Find where the given text appears and provide that cell's center as [X, Y] coordinate. 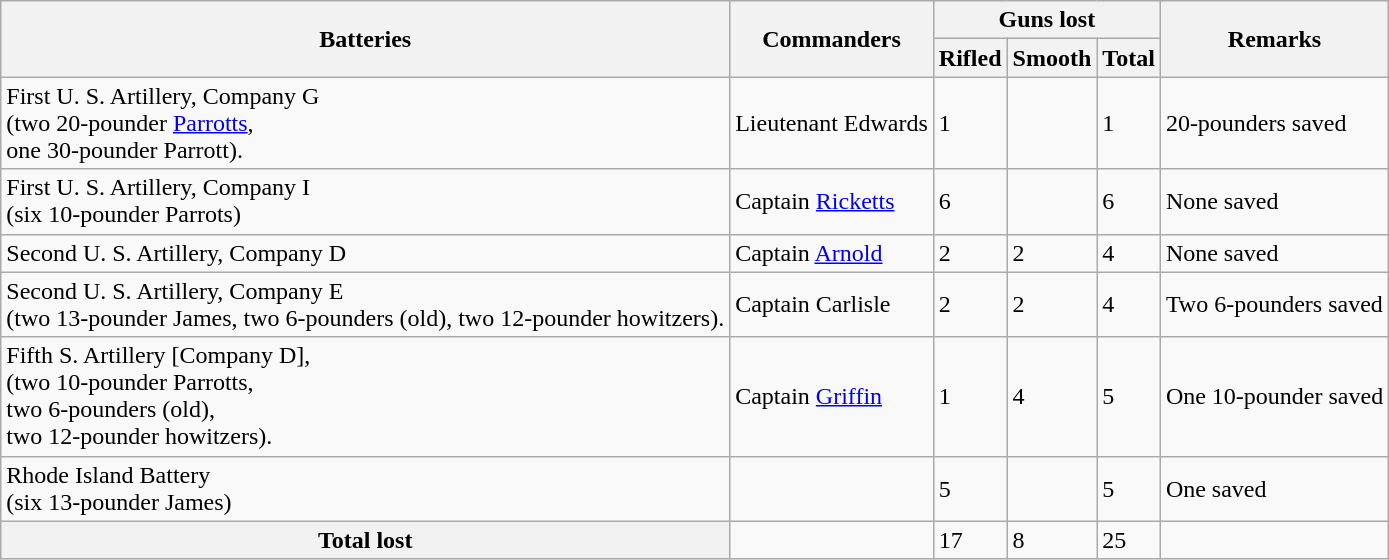
8 [1052, 540]
Rifled [970, 58]
Captain Griffin [832, 396]
Smooth [1052, 58]
20-pounders saved [1274, 123]
25 [1129, 540]
First U. S. Artillery, Company G(two 20-pounder Parrotts,one 30-pounder Parrott). [366, 123]
Guns lost [1046, 20]
Batteries [366, 39]
Total lost [366, 540]
Remarks [1274, 39]
Fifth S. Artillery [Company D],(two 10-pounder Parrotts,two 6-pounders (old),two 12-pounder howitzers). [366, 396]
Captain Carlisle [832, 304]
One 10-pounder saved [1274, 396]
Captain Arnold [832, 253]
Rhode Island Battery(six 13-pounder James) [366, 488]
One saved [1274, 488]
17 [970, 540]
Commanders [832, 39]
First U. S. Artillery, Company I(six 10-pounder Parrots) [366, 202]
Captain Ricketts [832, 202]
Lieutenant Edwards [832, 123]
Total [1129, 58]
Second U. S. Artillery, Company E(two 13-pounder James, two 6-pounders (old), two 12-pounder howitzers). [366, 304]
Two 6-pounders saved [1274, 304]
Second U. S. Artillery, Company D [366, 253]
